Capture the cell that displays the provided text and extract its [x, y] central coordinate. 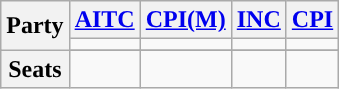
CPI [312, 20]
Party [35, 26]
AITC [104, 20]
Seats [35, 69]
INC [258, 20]
CPI(M) [186, 20]
